Scan for the cell matching the given text and deliver its (X, Y) coordinate at center. 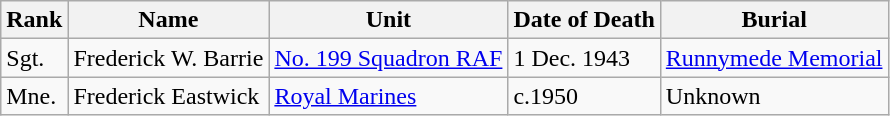
Unknown (774, 96)
Runnymede Memorial (774, 58)
1 Dec. 1943 (584, 58)
Unit (388, 20)
Rank (34, 20)
Frederick W. Barrie (168, 58)
No. 199 Squadron RAF (388, 58)
Mne. (34, 96)
Burial (774, 20)
Frederick Eastwick (168, 96)
Name (168, 20)
c.1950 (584, 96)
Sgt. (34, 58)
Royal Marines (388, 96)
Date of Death (584, 20)
